Detect which cell encompasses the target text, then output its (X, Y) center coordinate. 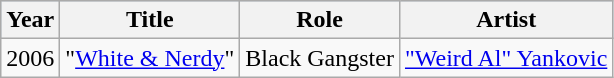
"White & Nerdy" (150, 58)
2006 (30, 58)
Role (320, 20)
Artist (506, 20)
"Weird Al" Yankovic (506, 58)
Year (30, 20)
Title (150, 20)
Black Gangster (320, 58)
